Search for the cell housing the specified text and yield its [X, Y] center coordinate. 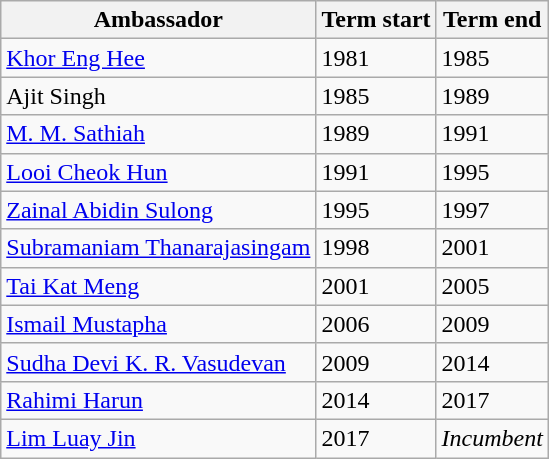
Ismail Mustapha [158, 324]
Ajit Singh [158, 96]
Zainal Abidin Sulong [158, 210]
2005 [492, 286]
Incumbent [492, 438]
Term start [376, 20]
Khor Eng Hee [158, 58]
Ambassador [158, 20]
Subramaniam Thanarajasingam [158, 248]
2006 [376, 324]
1998 [376, 248]
1981 [376, 58]
Sudha Devi K. R. Vasudevan [158, 362]
Lim Luay Jin [158, 438]
Term end [492, 20]
Rahimi Harun [158, 400]
Tai Kat Meng [158, 286]
Looi Cheok Hun [158, 172]
M. M. Sathiah [158, 134]
1997 [492, 210]
